Identify which cell holds the provided text, then report its (x, y) central coordinate. 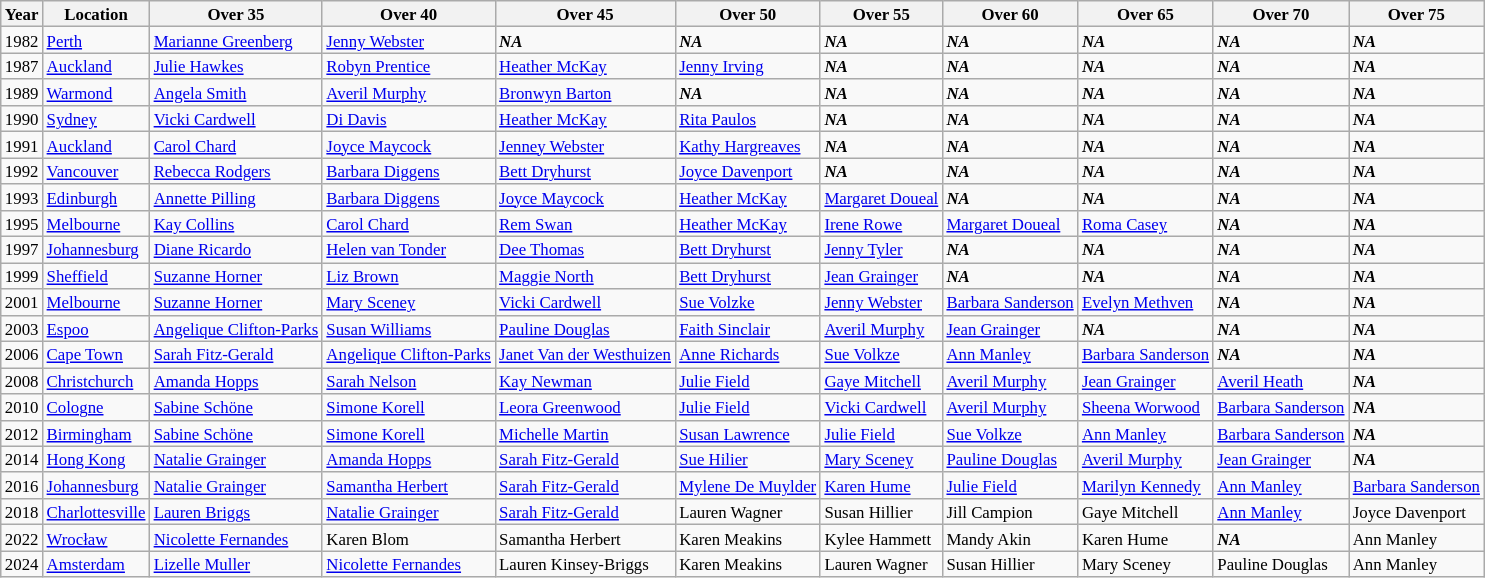
Over 65 (1146, 14)
2014 (22, 459)
Kay Collins (236, 224)
Lauren Kinsey-Briggs (585, 564)
2001 (22, 302)
1991 (22, 145)
Susan Lawrence (748, 433)
Di Davis (408, 119)
Over 40 (408, 14)
Over 35 (236, 14)
Maggie North (585, 276)
Edinburgh (96, 197)
Julie Hawkes (236, 66)
1992 (22, 171)
Robyn Prentice (408, 66)
Lizelle Muller (236, 564)
2010 (22, 407)
Hong Kong (96, 459)
Perth (96, 40)
Wrocław (96, 538)
Liz Brown (408, 276)
Susan Williams (408, 328)
Sue Volzke (748, 302)
Kylee Hammett (881, 538)
Over 45 (585, 14)
Kathy Hargreaves (748, 145)
Sarah Nelson (408, 381)
Sheffield (96, 276)
Amsterdam (96, 564)
Cologne (96, 407)
Diane Ricardo (236, 250)
1987 (22, 66)
Evelyn Methven (1146, 302)
2012 (22, 433)
2008 (22, 381)
Helen van Tonder (408, 250)
Cape Town (96, 355)
Over 70 (1280, 14)
1999 (22, 276)
1995 (22, 224)
Warmond (96, 93)
Angela Smith (236, 93)
Roma Casey (1146, 224)
Rem Swan (585, 224)
1982 (22, 40)
Location (96, 14)
2016 (22, 486)
Rita Paulos (748, 119)
Anne Richards (748, 355)
Irene Rowe (881, 224)
1993 (22, 197)
Vancouver (96, 171)
Year (22, 14)
Jenny Tyler (881, 250)
2003 (22, 328)
2022 (22, 538)
Averil Heath (1280, 381)
Rebecca Rodgers (236, 171)
Over 55 (881, 14)
Michelle Martin (585, 433)
Kay Newman (585, 381)
Karen Blom (408, 538)
2024 (22, 564)
Faith Sinclair (748, 328)
Mandy Akin (1010, 538)
Sue Hilier (748, 459)
Over 50 (748, 14)
Lauren Briggs (236, 512)
Janet Van der Westhuizen (585, 355)
2018 (22, 512)
2006 (22, 355)
Bronwyn Barton (585, 93)
Marilyn Kennedy (1146, 486)
Annette Pilling (236, 197)
Leora Greenwood (585, 407)
Over 75 (1416, 14)
Sheena Worwood (1146, 407)
Sydney (96, 119)
Mylene De Muylder (748, 486)
Jill Campion (1010, 512)
Marianne Greenberg (236, 40)
Espoo (96, 328)
Jenney Webster (585, 145)
Dee Thomas (585, 250)
Christchurch (96, 381)
1990 (22, 119)
Jenny Irving (748, 66)
1989 (22, 93)
Over 60 (1010, 14)
Charlottesville (96, 512)
1997 (22, 250)
Birmingham (96, 433)
